Extract the [x, y] coordinate from the center of the cell holding the provided text.  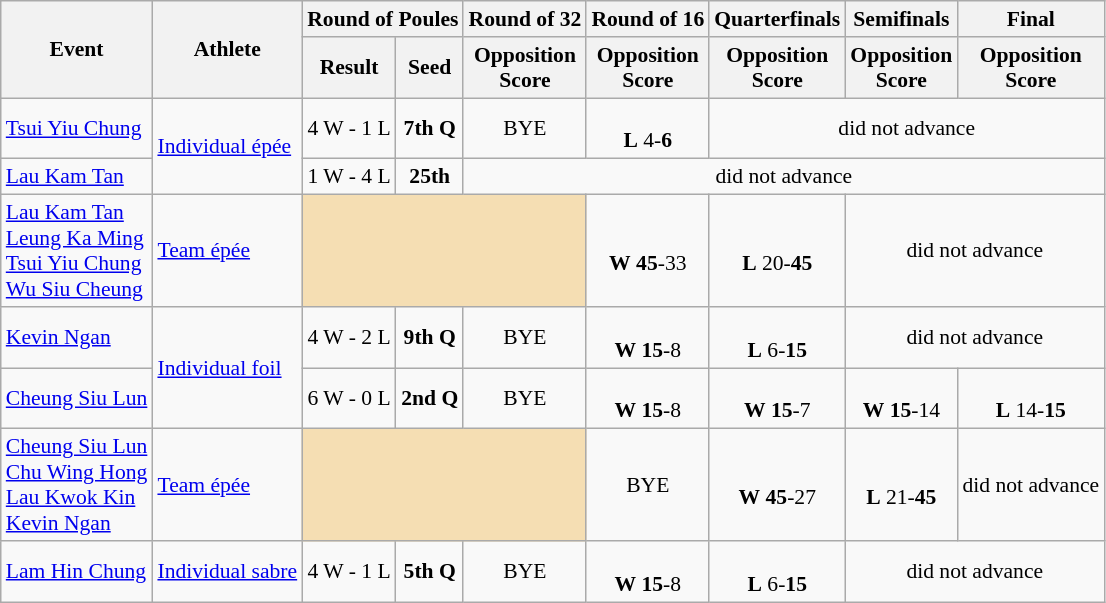
L 14-15 [1030, 398]
Individual sabre [227, 572]
W 45-27 [777, 485]
9th Q [430, 338]
W 15-7 [777, 398]
Final [1030, 19]
Round of 32 [524, 19]
2nd Q [430, 398]
Tsui Yiu Chung [77, 128]
6 W - 0 L [349, 398]
4 W - 2 L [349, 338]
5th Q [430, 572]
Lau Kam TanLeung Ka MingTsui Yiu ChungWu Siu Cheung [77, 251]
Semifinals [901, 19]
Cheung Siu LunChu Wing HongLau Kwok KinKevin Ngan [77, 485]
Lau Kam Tan [77, 177]
W 15-14 [901, 398]
L 20-45 [777, 251]
W 45-33 [648, 251]
Quarterfinals [777, 19]
Event [77, 50]
1 W - 4 L [349, 177]
L 4-6 [648, 128]
25th [430, 177]
Cheung Siu Lun [77, 398]
L 21-45 [901, 485]
Athlete [227, 50]
Individual foil [227, 368]
Lam Hin Chung [77, 572]
Seed [430, 68]
Individual épée [227, 146]
Result [349, 68]
Round of Poules [382, 19]
Kevin Ngan [77, 338]
Round of 16 [648, 19]
7th Q [430, 128]
